Return the [x, y] coordinate for the center point of the cell that contains the specified text.  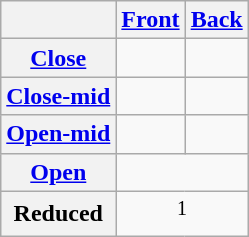
1 [182, 214]
Open-mid [58, 134]
Back [216, 20]
Close [58, 58]
Close-mid [58, 96]
Reduced [58, 214]
Open [58, 172]
Front [150, 20]
